Extract the [X, Y] coordinate from the center of the cell holding the provided text.  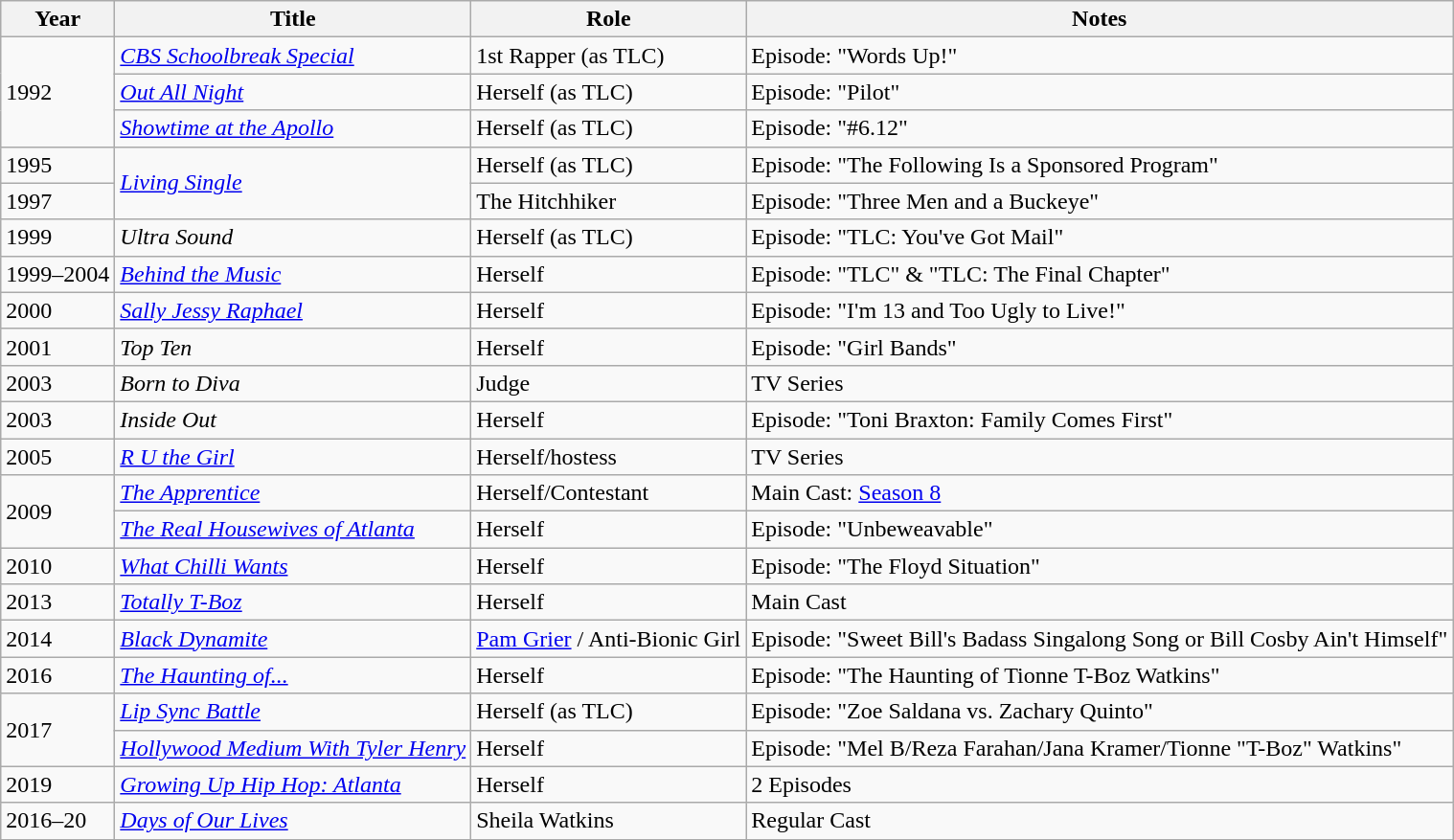
Sally Jessy Raphael [293, 310]
2016–20 [57, 821]
Main Cast: Season 8 [1100, 493]
Episode: "Words Up!" [1100, 56]
Black Dynamite [293, 639]
1999 [57, 238]
2009 [57, 511]
Showtime at the Apollo [293, 128]
Judge [609, 383]
Ultra Sound [293, 238]
2 Episodes [1100, 784]
Days of Our Lives [293, 821]
1999–2004 [57, 274]
2005 [57, 457]
Episode: "The Following Is a Sponsored Program" [1100, 165]
Top Ten [293, 347]
Role [609, 19]
Episode: "TLC" & "TLC: The Final Chapter" [1100, 274]
2014 [57, 639]
Growing Up Hip Hop: Atlanta [293, 784]
Out All Night [293, 92]
The Apprentice [293, 493]
Inside Out [293, 420]
What Chilli Wants [293, 566]
Notes [1100, 19]
Born to Diva [293, 383]
R U the Girl [293, 457]
Episode: "Mel B/Reza Farahan/Jana Kramer/Tionne "T-Boz" Watkins" [1100, 748]
Episode: "Pilot" [1100, 92]
Episode: "Girl Bands" [1100, 347]
1995 [57, 165]
Main Cast [1100, 602]
Episode: "#6.12" [1100, 128]
1992 [57, 92]
Episode: "Sweet Bill's Badass Singalong Song or Bill Cosby Ain't Himself" [1100, 639]
Regular Cast [1100, 821]
Episode: "TLC: You've Got Mail" [1100, 238]
The Haunting of... [293, 675]
Herself/Contestant [609, 493]
1st Rapper (as TLC) [609, 56]
2019 [57, 784]
1997 [57, 201]
Living Single [293, 183]
2016 [57, 675]
2000 [57, 310]
The Real Housewives of Atlanta [293, 530]
Herself/hostess [609, 457]
Episode: "Unbeweavable" [1100, 530]
2013 [57, 602]
2001 [57, 347]
Sheila Watkins [609, 821]
Pam Grier / Anti-Bionic Girl [609, 639]
Lip Sync Battle [293, 712]
Episode: "Zoe Saldana vs. Zachary Quinto" [1100, 712]
The Hitchhiker [609, 201]
Totally T-Boz [293, 602]
CBS Schoolbreak Special [293, 56]
Episode: "Three Men and a Buckeye" [1100, 201]
Episode: "Toni Braxton: Family Comes First" [1100, 420]
2017 [57, 730]
Year [57, 19]
2010 [57, 566]
Hollywood Medium With Tyler Henry [293, 748]
Episode: "The Haunting of Tionne T-Boz Watkins" [1100, 675]
Episode: "The Floyd Situation" [1100, 566]
Behind the Music [293, 274]
Title [293, 19]
Episode: "I'm 13 and Too Ugly to Live!" [1100, 310]
